Extract the [x, y] coordinate from the center of the cell holding the provided text.  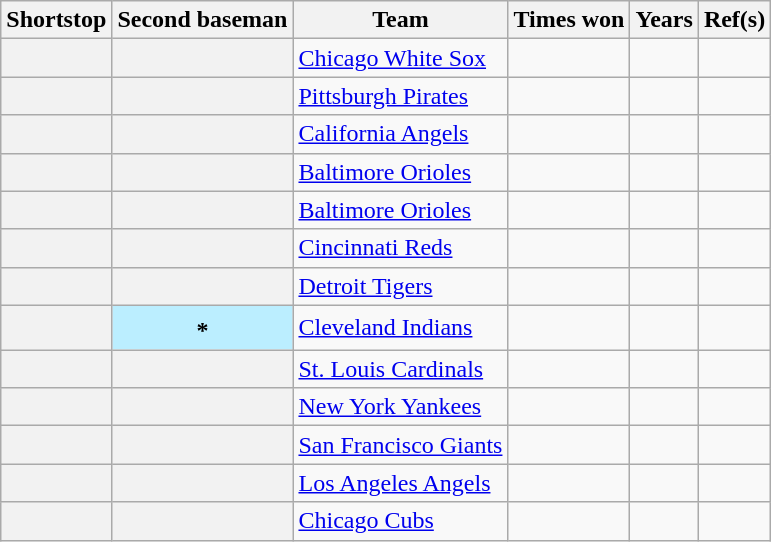
Cleveland Indians [400, 328]
St. Louis Cardinals [400, 369]
Chicago Cubs [400, 521]
Second baseman [202, 20]
Times won [569, 20]
Los Angeles Angels [400, 483]
Ref(s) [734, 20]
Detroit Tigers [400, 286]
Years [664, 20]
* [202, 328]
Shortstop [56, 20]
San Francisco Giants [400, 445]
California Angels [400, 134]
New York Yankees [400, 407]
Chicago White Sox [400, 58]
Cincinnati Reds [400, 248]
Team [400, 20]
Pittsburgh Pirates [400, 96]
